Provide the [x, y] coordinate of the cell's center where the given text is located.  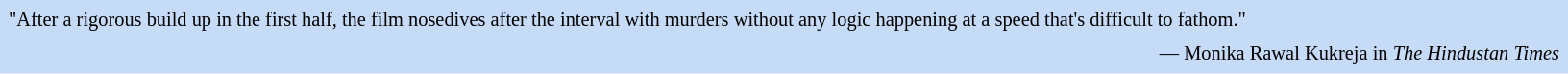
— Monika Rawal Kukreja in The Hindustan Times [784, 54]
